Detect which cell encompasses the target text, then output its [X, Y] center coordinate. 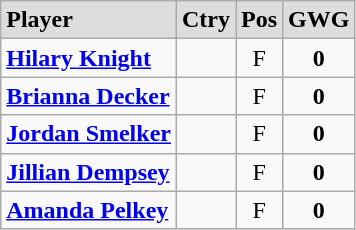
Hilary Knight [89, 58]
Player [89, 20]
GWG [319, 20]
Brianna Decker [89, 96]
Ctry [206, 20]
Jordan Smelker [89, 134]
Pos [260, 20]
Jillian Dempsey [89, 172]
Amanda Pelkey [89, 210]
